Scan for the cell matching the given text and deliver its [x, y] coordinate at center. 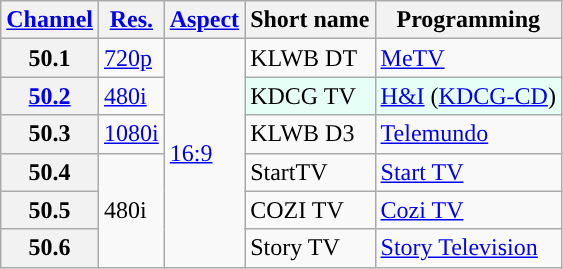
Aspect [204, 20]
Telemundo [468, 134]
50.4 [50, 172]
1080i [132, 134]
KLWB DT [310, 58]
KLWB D3 [310, 134]
Res. [132, 20]
Channel [50, 20]
KDCG TV [310, 96]
Programming [468, 20]
50.3 [50, 134]
Cozi TV [468, 210]
Story Television [468, 248]
StartTV [310, 172]
H&I (KDCG-CD) [468, 96]
50.2 [50, 96]
50.5 [50, 210]
50.6 [50, 248]
720p [132, 58]
MeTV [468, 58]
Story TV [310, 248]
Short name [310, 20]
50.1 [50, 58]
16:9 [204, 153]
Start TV [468, 172]
COZI TV [310, 210]
